Extract the [x, y] coordinate from the center of the cell holding the provided text.  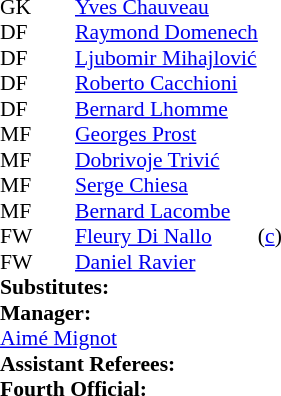
Georges Prost [166, 135]
Roberto Cacchioni [166, 83]
Bernard Lacombe [166, 211]
Bernard Lhomme [166, 109]
Daniel Ravier [166, 262]
Ljubomir Mihajlović [166, 58]
Dobrivoje Trivić [166, 160]
Serge Chiesa [166, 185]
Manager: [129, 313]
Substitutes: [129, 287]
Fleury Di Nallo [166, 237]
Raymond Domenech [166, 33]
